Find where the given text appears and provide that cell's center as [x, y] coordinate. 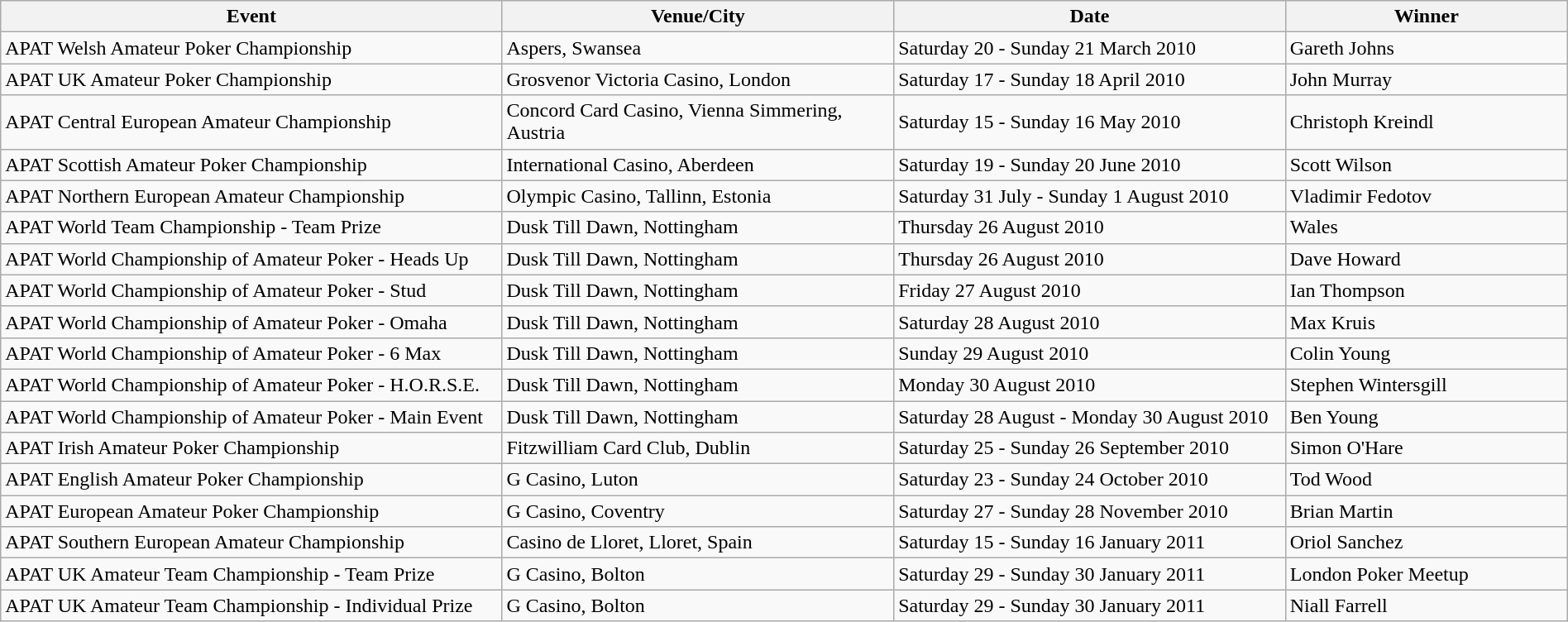
Saturday 28 August - Monday 30 August 2010 [1090, 416]
Saturday 17 - Sunday 18 April 2010 [1090, 79]
APAT Welsh Amateur Poker Championship [251, 48]
APAT World Championship of Amateur Poker - 6 Max [251, 353]
Fitzwilliam Card Club, Dublin [698, 448]
APAT Scottish Amateur Poker Championship [251, 165]
Niall Farrell [1426, 605]
APAT UK Amateur Team Championship - Team Prize [251, 574]
Date [1090, 17]
Casino de Lloret, Lloret, Spain [698, 543]
Concord Card Casino, Vienna Simmering, Austria [698, 122]
Tod Wood [1426, 480]
APAT English Amateur Poker Championship [251, 480]
Oriol Sanchez [1426, 543]
Stephen Wintersgill [1426, 385]
Saturday 27 - Sunday 28 November 2010 [1090, 511]
Winner [1426, 17]
APAT World Championship of Amateur Poker - H.O.R.S.E. [251, 385]
Gareth Johns [1426, 48]
International Casino, Aberdeen [698, 165]
G Casino, Coventry [698, 511]
John Murray [1426, 79]
Wales [1426, 227]
APAT World Team Championship - Team Prize [251, 227]
APAT Central European Amateur Championship [251, 122]
APAT World Championship of Amateur Poker - Main Event [251, 416]
Sunday 29 August 2010 [1090, 353]
APAT Northern European Amateur Championship [251, 196]
Olympic Casino, Tallinn, Estonia [698, 196]
Christoph Kreindl [1426, 122]
Monday 30 August 2010 [1090, 385]
APAT World Championship of Amateur Poker - Omaha [251, 322]
Ian Thompson [1426, 290]
Simon O'Hare [1426, 448]
Dave Howard [1426, 259]
Vladimir Fedotov [1426, 196]
Scott Wilson [1426, 165]
APAT World Championship of Amateur Poker - Heads Up [251, 259]
APAT Southern European Amateur Championship [251, 543]
Max Kruis [1426, 322]
London Poker Meetup [1426, 574]
Colin Young [1426, 353]
Ben Young [1426, 416]
Saturday 28 August 2010 [1090, 322]
APAT UK Amateur Team Championship - Individual Prize [251, 605]
Grosvenor Victoria Casino, London [698, 79]
Saturday 25 - Sunday 26 September 2010 [1090, 448]
Saturday 15 - Sunday 16 May 2010 [1090, 122]
APAT European Amateur Poker Championship [251, 511]
Saturday 31 July - Sunday 1 August 2010 [1090, 196]
Friday 27 August 2010 [1090, 290]
Event [251, 17]
Brian Martin [1426, 511]
APAT World Championship of Amateur Poker - Stud [251, 290]
Saturday 23 - Sunday 24 October 2010 [1090, 480]
Aspers, Swansea [698, 48]
APAT Irish Amateur Poker Championship [251, 448]
Saturday 20 - Sunday 21 March 2010 [1090, 48]
Saturday 19 - Sunday 20 June 2010 [1090, 165]
G Casino, Luton [698, 480]
Venue/City [698, 17]
APAT UK Amateur Poker Championship [251, 79]
Saturday 15 - Sunday 16 January 2011 [1090, 543]
